Detect which cell encompasses the target text, then output its (X, Y) center coordinate. 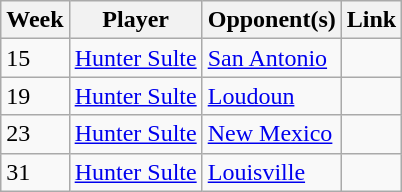
Week (35, 20)
15 (35, 58)
23 (35, 134)
31 (35, 172)
New Mexico (272, 134)
Opponent(s) (272, 20)
Link (371, 20)
Louisville (272, 172)
San Antonio (272, 58)
19 (35, 96)
Loudoun (272, 96)
Player (136, 20)
